Output the (X, Y) coordinate of the center of the cell containing the given text.  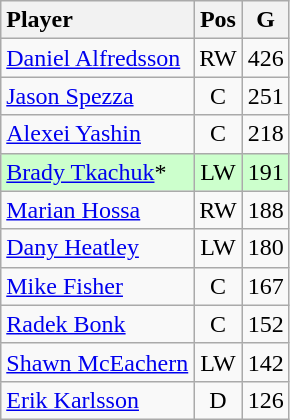
426 (266, 58)
G (266, 20)
D (218, 400)
Marian Hossa (98, 210)
251 (266, 96)
Player (98, 20)
Brady Tkachuk* (98, 172)
Alexei Yashin (98, 134)
Erik Karlsson (98, 400)
Jason Spezza (98, 96)
142 (266, 362)
180 (266, 248)
Radek Bonk (98, 324)
218 (266, 134)
Shawn McEachern (98, 362)
191 (266, 172)
Dany Heatley (98, 248)
152 (266, 324)
167 (266, 286)
126 (266, 400)
Daniel Alfredsson (98, 58)
Pos (218, 20)
Mike Fisher (98, 286)
188 (266, 210)
